Pinpoint the cell where the given text exists, returning its [x, y] midpoint coordinate. 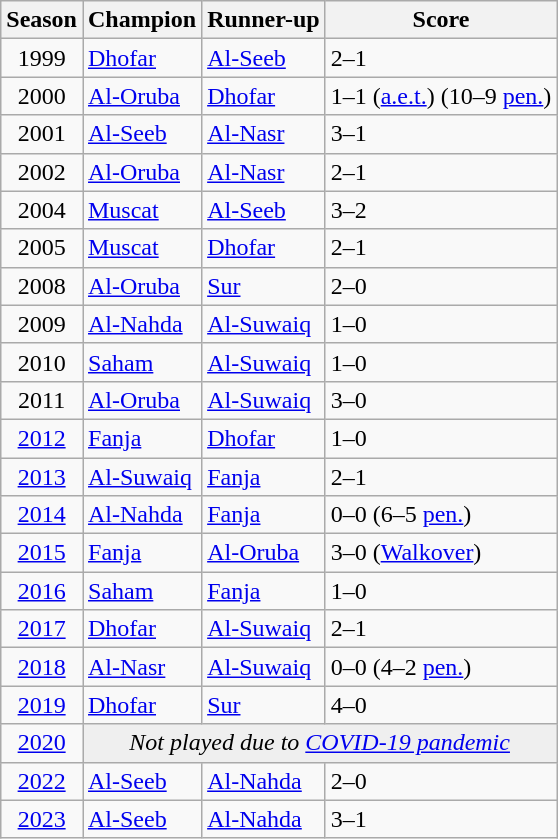
2016 [42, 591]
2023 [42, 819]
2013 [42, 477]
2004 [42, 210]
1999 [42, 58]
0–0 (4–2 pen.) [441, 667]
2017 [42, 629]
2022 [42, 781]
2008 [42, 286]
2020 [42, 743]
Score [441, 20]
4–0 [441, 705]
2015 [42, 553]
2010 [42, 362]
1–1 (a.e.t.) (10–9 pen.) [441, 96]
Runner-up [264, 20]
3–0 (Walkover) [441, 553]
2014 [42, 515]
2002 [42, 172]
0–0 (6–5 pen.) [441, 515]
2019 [42, 705]
3–2 [441, 210]
Season [42, 20]
2001 [42, 134]
2009 [42, 324]
2018 [42, 667]
3–0 [441, 400]
2012 [42, 438]
2000 [42, 96]
Champion [142, 20]
2011 [42, 400]
Not played due to COVID-19 pandemic [319, 743]
2005 [42, 248]
